Locate the cell with the specified text and output its [x, y] center coordinate. 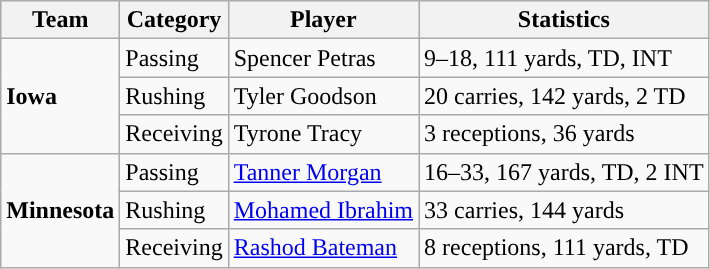
Spencer Petras [323, 58]
Player [323, 20]
Rashod Bateman [323, 248]
3 receptions, 36 yards [564, 134]
20 carries, 142 yards, 2 TD [564, 96]
Minnesota [60, 210]
16–33, 167 yards, TD, 2 INT [564, 172]
Statistics [564, 20]
Tyrone Tracy [323, 134]
Team [60, 20]
Category [174, 20]
9–18, 111 yards, TD, INT [564, 58]
8 receptions, 111 yards, TD [564, 248]
Tanner Morgan [323, 172]
Iowa [60, 96]
33 carries, 144 yards [564, 210]
Mohamed Ibrahim [323, 210]
Tyler Goodson [323, 96]
